For the text-containing cell, return its midpoint in [x, y] coordinate format. 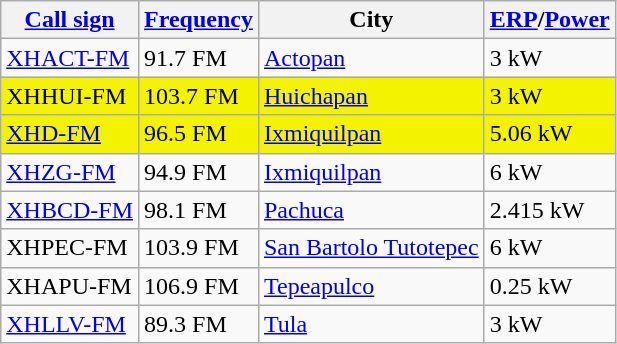
103.9 FM [199, 248]
XHD-FM [70, 134]
XHPEC-FM [70, 248]
Call sign [70, 20]
103.7 FM [199, 96]
XHHUI-FM [70, 96]
Actopan [371, 58]
96.5 FM [199, 134]
XHLLV-FM [70, 324]
XHZG-FM [70, 172]
Pachuca [371, 210]
106.9 FM [199, 286]
94.9 FM [199, 172]
San Bartolo Tutotepec [371, 248]
5.06 kW [550, 134]
XHACT-FM [70, 58]
Tula [371, 324]
89.3 FM [199, 324]
Huichapan [371, 96]
2.415 kW [550, 210]
ERP/Power [550, 20]
Frequency [199, 20]
City [371, 20]
0.25 kW [550, 286]
98.1 FM [199, 210]
91.7 FM [199, 58]
XHAPU-FM [70, 286]
Tepeapulco [371, 286]
XHBCD-FM [70, 210]
